Return the (x, y) coordinate for the center point of the cell that contains the specified text.  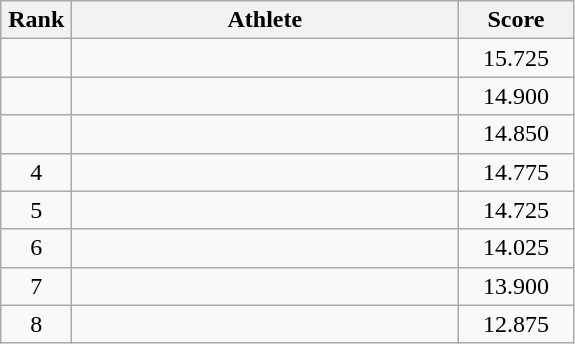
14.850 (516, 134)
14.025 (516, 248)
Athlete (265, 20)
15.725 (516, 58)
Score (516, 20)
4 (36, 172)
Rank (36, 20)
6 (36, 248)
5 (36, 210)
12.875 (516, 324)
7 (36, 286)
13.900 (516, 286)
8 (36, 324)
14.900 (516, 96)
14.725 (516, 210)
14.775 (516, 172)
